Detect which cell encompasses the target text, then output its [x, y] center coordinate. 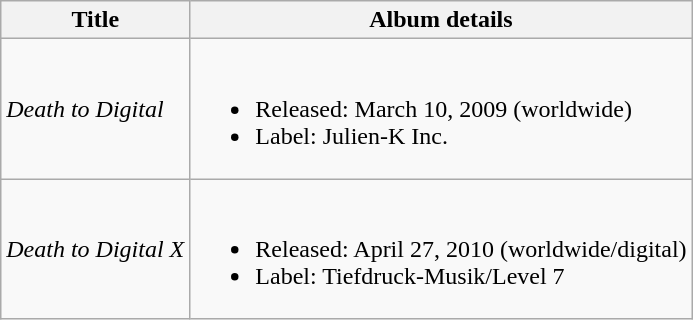
Death to Digital X [96, 249]
Album details [441, 20]
Title [96, 20]
Released: March 10, 2009 (worldwide)Label: Julien-K Inc. [441, 109]
Released: April 27, 2010 (worldwide/digital)Label: Tiefdruck-Musik/Level 7 [441, 249]
Death to Digital [96, 109]
